Output the (X, Y) coordinate of the center of the cell containing the given text.  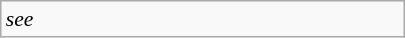
see (203, 19)
